Identify which cell holds the provided text, then report its (x, y) central coordinate. 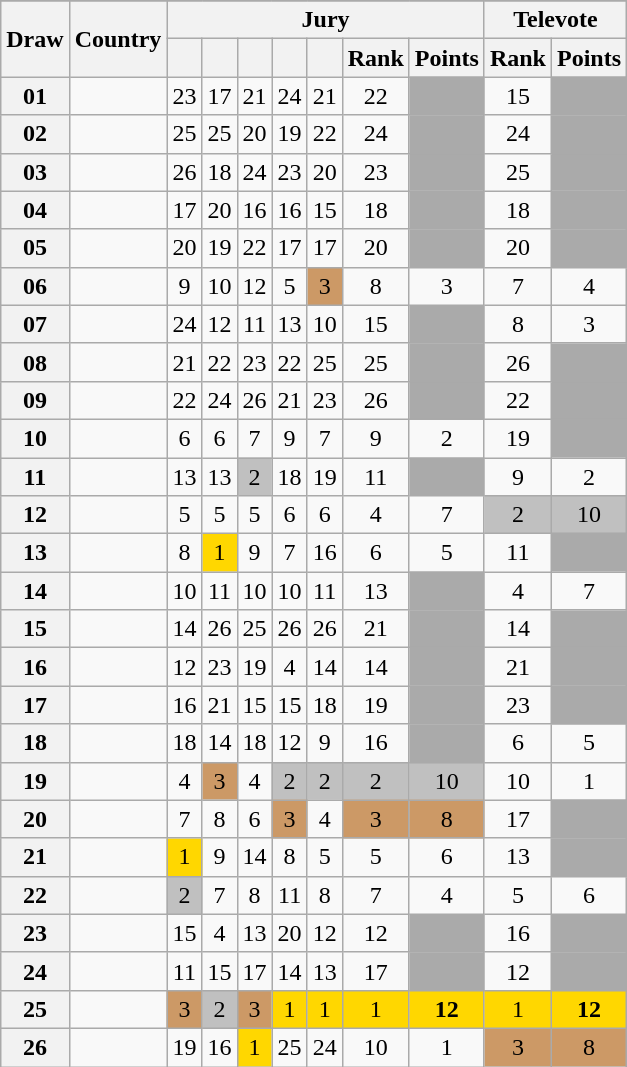
Jury (326, 20)
09 (35, 400)
Draw (35, 39)
04 (35, 210)
02 (35, 134)
03 (35, 172)
Televote (555, 20)
06 (35, 286)
01 (35, 96)
08 (35, 362)
05 (35, 248)
07 (35, 324)
Country (118, 39)
